Return (x, y) of the center of cell containing provided text 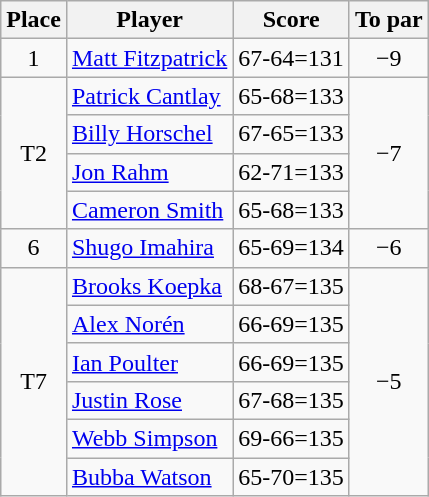
Shugo Imahira (149, 248)
Webb Simpson (149, 438)
Patrick Cantlay (149, 96)
Score (292, 20)
Place (34, 20)
Justin Rose (149, 400)
65-69=134 (292, 248)
Player (149, 20)
Alex Norén (149, 324)
Jon Rahm (149, 172)
T2 (34, 153)
To par (388, 20)
68-67=135 (292, 286)
−6 (388, 248)
Cameron Smith (149, 210)
69-66=135 (292, 438)
Billy Horschel (149, 134)
67-64=131 (292, 58)
Bubba Watson (149, 477)
6 (34, 248)
65-70=135 (292, 477)
1 (34, 58)
62-71=133 (292, 172)
−7 (388, 153)
Ian Poulter (149, 362)
Matt Fitzpatrick (149, 58)
67-65=133 (292, 134)
Brooks Koepka (149, 286)
T7 (34, 381)
67-68=135 (292, 400)
−5 (388, 381)
−9 (388, 58)
